Pinpoint the cell where the given text exists, returning its (X, Y) midpoint coordinate. 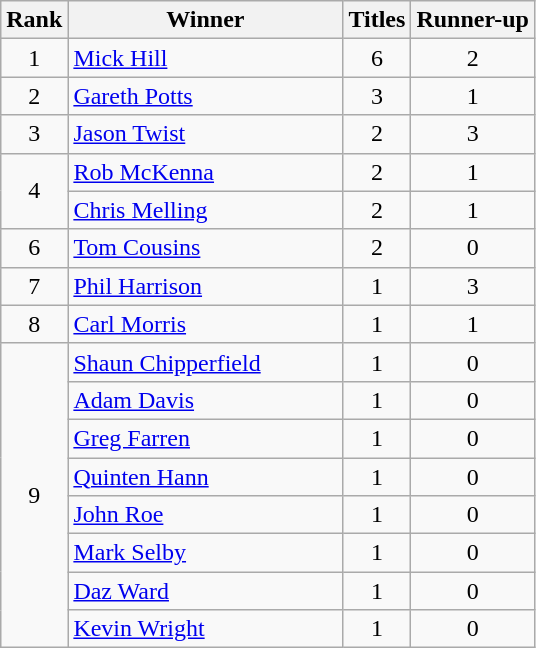
Shaun Chipperfield (206, 362)
9 (34, 495)
Quinten Hann (206, 477)
8 (34, 324)
Kevin Wright (206, 629)
Runner-up (473, 20)
Tom Cousins (206, 248)
Winner (206, 20)
4 (34, 191)
Mark Selby (206, 553)
Titles (377, 20)
Phil Harrison (206, 286)
Rob McKenna (206, 172)
Gareth Potts (206, 96)
7 (34, 286)
Adam Davis (206, 400)
Chris Melling (206, 210)
Jason Twist (206, 134)
Greg Farren (206, 438)
Rank (34, 20)
Mick Hill (206, 58)
Daz Ward (206, 591)
John Roe (206, 515)
Carl Morris (206, 324)
